For the text-containing cell, return its midpoint in [X, Y] coordinate format. 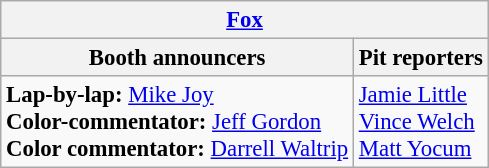
Lap-by-lap: Mike JoyColor-commentator: Jeff GordonColor commentator: Darrell Waltrip [178, 122]
Jamie LittleVince WelchMatt Yocum [420, 122]
Pit reporters [420, 58]
Booth announcers [178, 58]
Fox [245, 20]
